Locate the cell with the specified text and output its (X, Y) center coordinate. 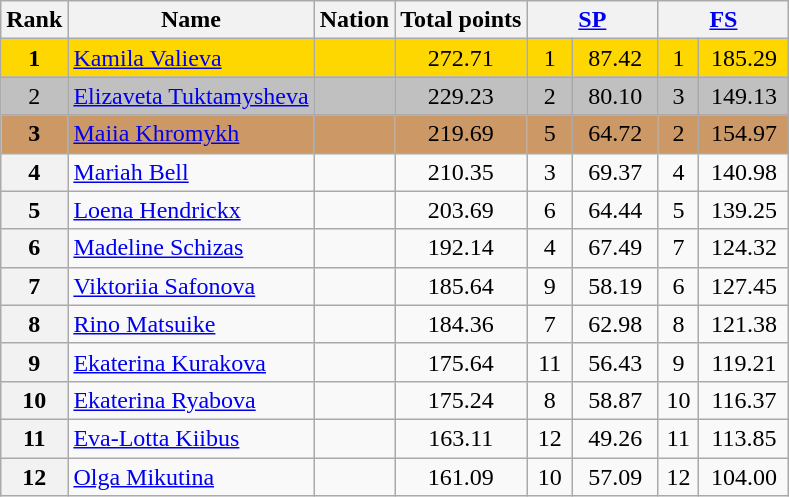
62.98 (616, 324)
57.09 (616, 477)
113.85 (744, 438)
229.23 (461, 96)
272.71 (461, 58)
58.87 (616, 400)
FS (724, 20)
Total points (461, 20)
140.98 (744, 172)
139.25 (744, 210)
Nation (354, 20)
Eva-Lotta Kiibus (191, 438)
175.24 (461, 400)
121.38 (744, 324)
87.42 (616, 58)
161.09 (461, 477)
149.13 (744, 96)
67.49 (616, 248)
Loena Hendrickx (191, 210)
Ekaterina Ryabova (191, 400)
49.26 (616, 438)
Elizaveta Tuktamysheva (191, 96)
Olga Mikutina (191, 477)
Ekaterina Kurakova (191, 362)
185.29 (744, 58)
Mariah Bell (191, 172)
116.37 (744, 400)
56.43 (616, 362)
64.44 (616, 210)
Viktoriia Safonova (191, 286)
104.00 (744, 477)
Rank (34, 20)
185.64 (461, 286)
Maiia Khromykh (191, 134)
210.35 (461, 172)
154.97 (744, 134)
Madeline Schizas (191, 248)
127.45 (744, 286)
124.32 (744, 248)
SP (592, 20)
80.10 (616, 96)
192.14 (461, 248)
58.19 (616, 286)
119.21 (744, 362)
163.11 (461, 438)
175.64 (461, 362)
Rino Matsuike (191, 324)
184.36 (461, 324)
219.69 (461, 134)
Name (191, 20)
203.69 (461, 210)
Kamila Valieva (191, 58)
69.37 (616, 172)
64.72 (616, 134)
